Find where the given text appears and provide that cell's center as [X, Y] coordinate. 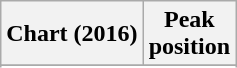
Peakposition [189, 34]
Chart (2016) [72, 34]
